Capture the cell that displays the provided text and extract its (X, Y) central coordinate. 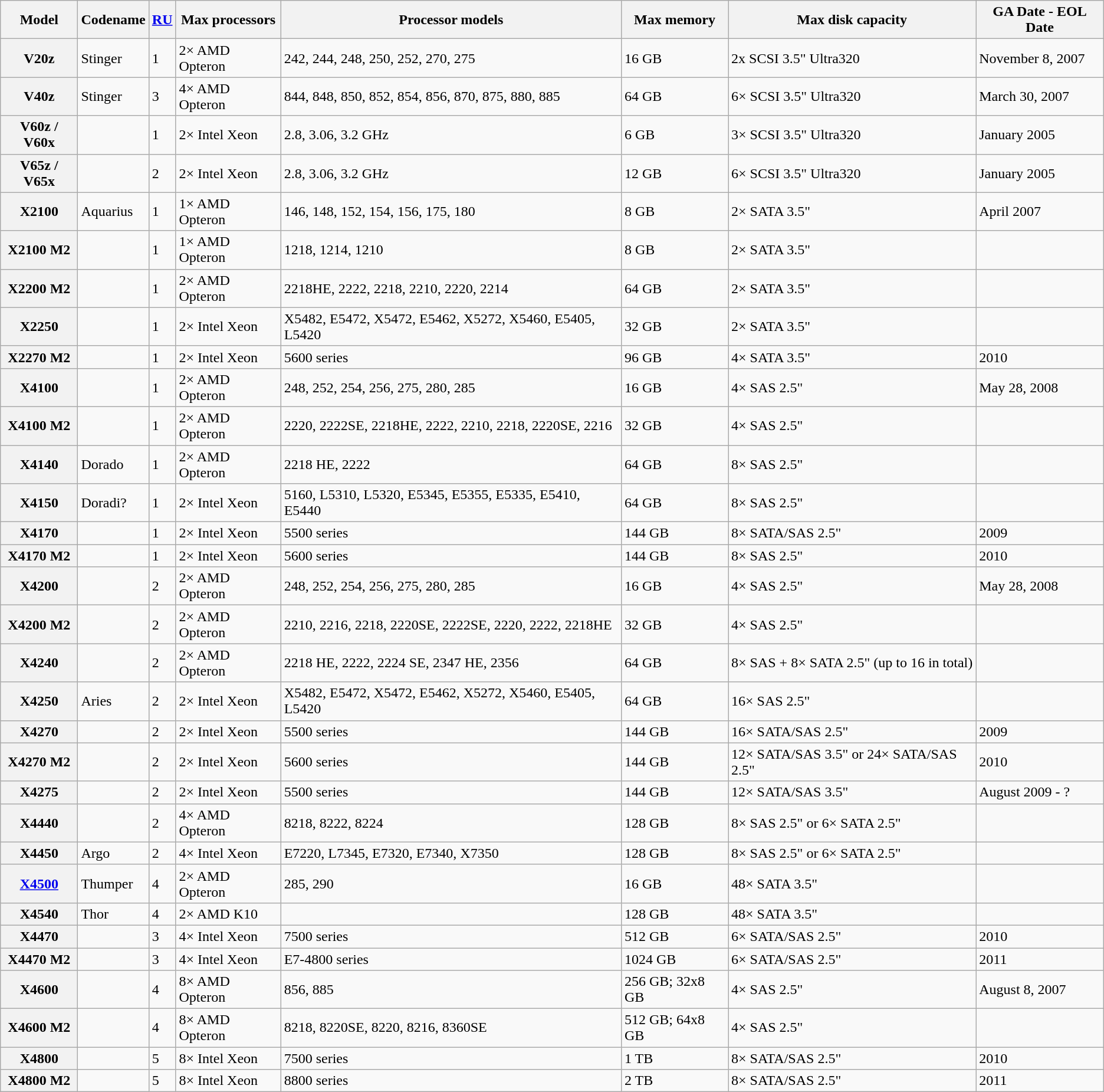
X2100 M2 (39, 250)
2218HE, 2222, 2218, 2210, 2220, 2214 (451, 288)
6 GB (675, 135)
2210, 2216, 2218, 2220SE, 2222SE, 2220, 2222, 2218HE (451, 624)
2x SCSI 3.5" Ultra320 (852, 58)
242, 244, 248, 250, 252, 270, 275 (451, 58)
Model (39, 20)
X4450 (39, 853)
Processor models (451, 20)
16× SATA/SAS 2.5" (852, 732)
3× SCSI 3.5" Ultra320 (852, 135)
X4540 (39, 914)
X4275 (39, 792)
X4270 (39, 732)
1218, 1214, 1210 (451, 250)
X4150 (39, 503)
X4100 M2 (39, 426)
Thor (113, 914)
V60z / V60x (39, 135)
4× SATA 3.5" (852, 357)
X4600 M2 (39, 1028)
12× SATA/SAS 3.5" (852, 792)
8218, 8222, 8224 (451, 822)
X4200 M2 (39, 624)
256 GB; 32x8 GB (675, 990)
16× SAS 2.5" (852, 701)
X4250 (39, 701)
1024 GB (675, 959)
512 GB; 64x8 GB (675, 1028)
Doradi? (113, 503)
12 GB (675, 173)
April 2007 (1040, 211)
X4270 M2 (39, 762)
X4140 (39, 464)
X2100 (39, 211)
X4170 M2 (39, 556)
5160, L5310, L5320, E5345, E5355, E5335, E5410, E5440 (451, 503)
November 8, 2007 (1040, 58)
X4100 (39, 387)
2× AMD K10 (228, 914)
2218 HE, 2222 (451, 464)
8800 series (451, 1081)
Aries (113, 701)
E7-4800 series (451, 959)
X2200 M2 (39, 288)
8× SAS + 8× SATA 2.5" (up to 16 in total) (852, 663)
96 GB (675, 357)
Max memory (675, 20)
512 GB (675, 936)
844, 848, 850, 852, 854, 856, 870, 875, 880, 885 (451, 97)
August 8, 2007 (1040, 990)
Max processors (228, 20)
856, 885 (451, 990)
X4800 M2 (39, 1081)
X4600 (39, 990)
GA Date - EOL Date (1040, 20)
E7220, L7345, E7320, E7340, X7350 (451, 853)
12× SATA/SAS 3.5" or 24× SATA/SAS 2.5" (852, 762)
285, 290 (451, 884)
X4800 (39, 1058)
V40z (39, 97)
X4200 (39, 586)
X4500 (39, 884)
Dorado (113, 464)
2218 HE, 2222, 2224 SE, 2347 HE, 2356 (451, 663)
146, 148, 152, 154, 156, 175, 180 (451, 211)
X4470 (39, 936)
X4440 (39, 822)
March 30, 2007 (1040, 97)
2 TB (675, 1081)
2220, 2222SE, 2218HE, 2222, 2210, 2218, 2220SE, 2216 (451, 426)
Max disk capacity (852, 20)
V20z (39, 58)
X2250 (39, 327)
X2270 M2 (39, 357)
X4170 (39, 533)
1 TB (675, 1058)
V65z / V65x (39, 173)
X4470 M2 (39, 959)
RU (162, 20)
August 2009 - ? (1040, 792)
X4240 (39, 663)
Thumper (113, 884)
Argo (113, 853)
Codename (113, 20)
Aquarius (113, 211)
8218, 8220SE, 8220, 8216, 8360SE (451, 1028)
